Capture the cell that displays the provided text and extract its (X, Y) central coordinate. 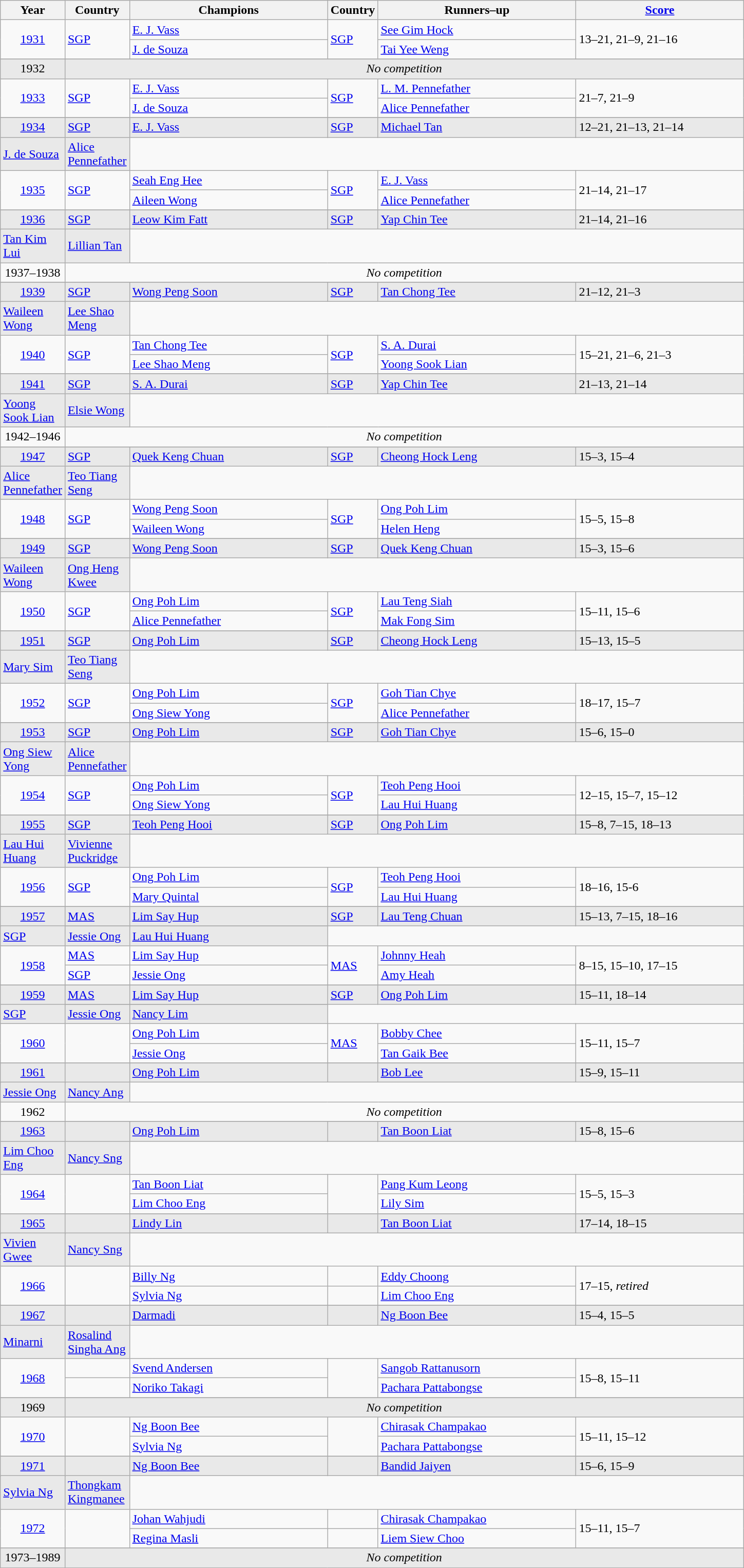
15–3, 15–4 (660, 456)
21–12, 21–3 (660, 292)
Leow Kim Fatt (228, 219)
Sangob Rattanusorn (477, 1368)
12–15, 15–7, 15–12 (660, 795)
1941 (33, 384)
1959 (33, 994)
15–8, 15–6 (660, 1131)
1964 (33, 1194)
1934 (33, 127)
Tan Gaik Bee (477, 1053)
1963 (33, 1131)
Liem Siew Choo (477, 1538)
Lau Teng Chuan (477, 916)
1969 (33, 1407)
15–11, 18–14 (660, 994)
1955 (33, 824)
Darmadi (228, 1315)
Tai Yee Weng (477, 49)
Thongkam Kingmanee (97, 1493)
15–11, 15–6 (660, 611)
Rosalind Singha Ang (97, 1342)
Svend Andersen (228, 1368)
1962 (33, 1112)
Mak Fong Sim (477, 621)
1960 (33, 1043)
1950 (33, 611)
Year (33, 10)
17–14, 18–15 (660, 1223)
15–11, 15–12 (660, 1437)
15–13, 15–5 (660, 640)
Pang Kum Leong (477, 1184)
1932 (33, 69)
Runners–up (477, 10)
1970 (33, 1437)
1949 (33, 548)
1947 (33, 456)
15–8, 15–11 (660, 1378)
Billy Ng (228, 1276)
1956 (33, 887)
1967 (33, 1315)
Mary Quintal (228, 897)
18–17, 15–7 (660, 703)
Michael Tan (477, 127)
1942–1946 (33, 437)
Lau Teng Siah (477, 601)
1968 (33, 1378)
15–13, 7–15, 18–16 (660, 916)
15–8, 7–15, 18–13 (660, 824)
1952 (33, 703)
Vivienne Puckridge (97, 851)
See Gim Hock (477, 30)
21–7, 21–9 (660, 98)
Nancy Lim (228, 1014)
Aileen Wong (228, 200)
1931 (33, 40)
1961 (33, 1073)
1954 (33, 795)
Lily Sim (477, 1204)
15–4, 15–5 (660, 1315)
Tan Kim Lui (33, 245)
Minarni (33, 1342)
Lillian Tan (97, 245)
1939 (33, 292)
Score (660, 10)
L. M. Pennefather (477, 88)
1935 (33, 190)
Eddy Choong (477, 1276)
1957 (33, 916)
Bob Lee (477, 1073)
15–6, 15–0 (660, 732)
15–3, 15–6 (660, 548)
18–16, 15-6 (660, 887)
1958 (33, 965)
21–14, 21–17 (660, 190)
1971 (33, 1466)
Helen Heng (477, 529)
1966 (33, 1286)
Bandid Jaiyen (477, 1466)
Bobby Chee (477, 1034)
1940 (33, 355)
Noriko Takagi (228, 1388)
1933 (33, 98)
8–15, 15–10, 17–15 (660, 965)
Elsie Wong (97, 411)
1972 (33, 1528)
1937–1938 (33, 273)
21–13, 21–14 (660, 384)
1973–1989 (33, 1558)
Johan Wahjudi (228, 1519)
Lindy Lin (228, 1223)
21–14, 21–16 (660, 219)
1936 (33, 219)
15–21, 21–6, 21–3 (660, 355)
12–21, 21–13, 21–14 (660, 127)
Johnny Heah (477, 955)
1953 (33, 732)
Mary Sim (33, 667)
1965 (33, 1223)
Vivien Gwee (33, 1249)
Champions (228, 10)
15–5, 15–8 (660, 519)
15–9, 15–11 (660, 1073)
1951 (33, 640)
Amy Heah (477, 975)
17–15, retired (660, 1286)
Ong Heng Kwee (97, 575)
Seah Eng Hee (228, 180)
Nancy Ang (97, 1092)
15–6, 15–9 (660, 1466)
1948 (33, 519)
Regina Masli (228, 1538)
13–21, 21–9, 21–16 (660, 40)
15–5, 15–3 (660, 1194)
